Capture the cell that displays the provided text and extract its (x, y) central coordinate. 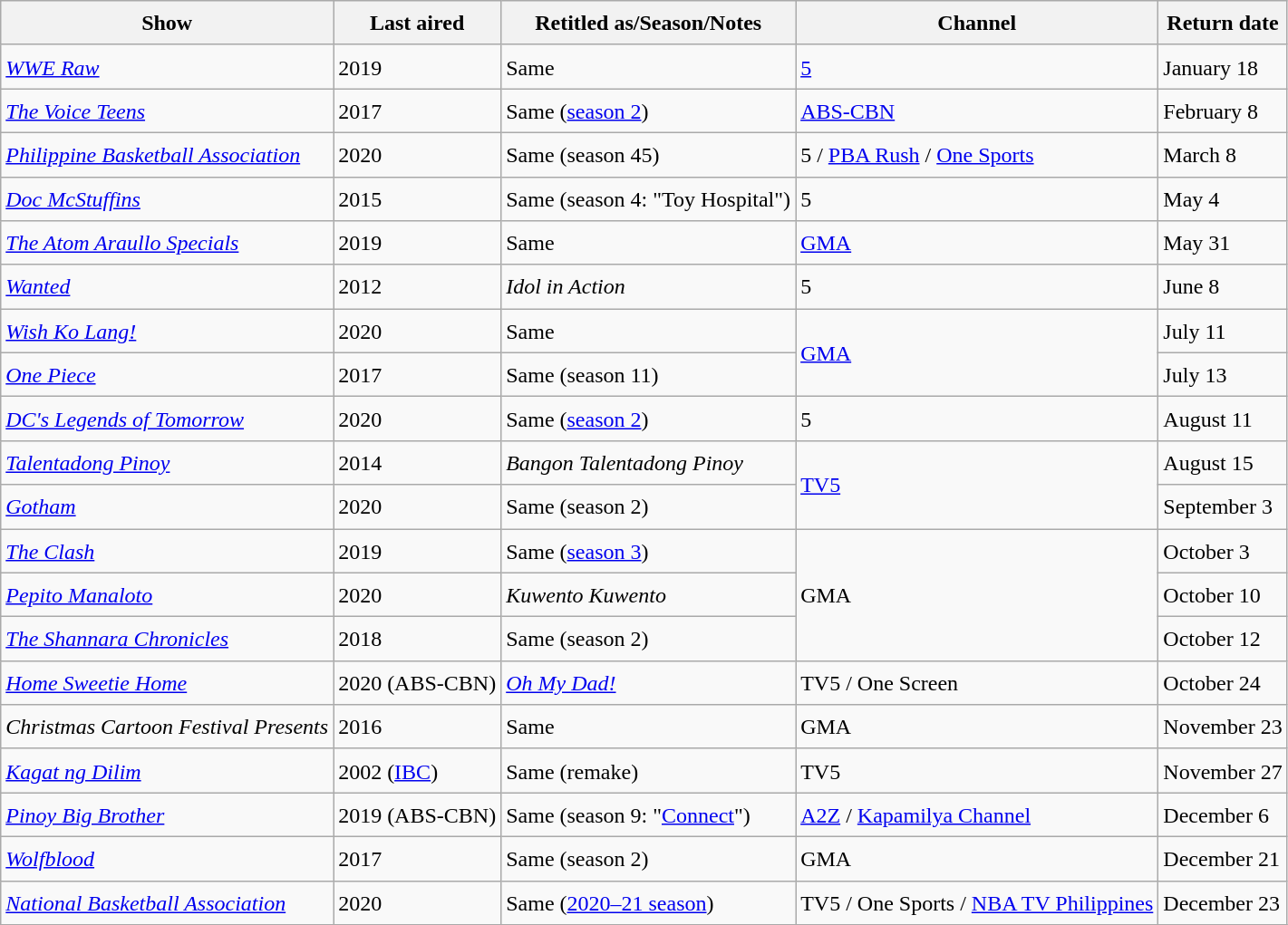
2019 (ABS-CBN) (417, 815)
November 27 (1223, 770)
2018 (417, 640)
October 3 (1223, 551)
WWE Raw (167, 67)
November 23 (1223, 727)
Last aired (417, 24)
Wanted (167, 286)
The Atom Araullo Specials (167, 243)
The Clash (167, 551)
Christmas Cartoon Festival Presents (167, 727)
October 10 (1223, 594)
Pepito Manaloto (167, 594)
ABS-CBN (977, 111)
May 31 (1223, 243)
October 24 (1223, 683)
TV5 / One Sports / NBA TV Philippines (977, 902)
Doc McStuffins (167, 199)
March 8 (1223, 154)
Talentadong Pinoy (167, 462)
Wish Ko Lang! (167, 332)
Idol in Action (649, 286)
A2Z / Kapamilya Channel (977, 815)
Return date (1223, 24)
Kagat ng Dilim (167, 770)
December 21 (1223, 859)
Pinoy Big Brother (167, 815)
The Voice Teens (167, 111)
2014 (417, 462)
August 15 (1223, 462)
5 / PBA Rush / One Sports (977, 154)
2020 (ABS-CBN) (417, 683)
Channel (977, 24)
July 13 (1223, 375)
February 8 (1223, 111)
One Piece (167, 375)
October 12 (1223, 640)
2016 (417, 727)
September 3 (1223, 507)
Same (season 4: "Toy Hospital") (649, 199)
Kuwento Kuwento (649, 594)
DC's Legends of Tomorrow (167, 419)
Home Sweetie Home (167, 683)
June 8 (1223, 286)
Wolfblood (167, 859)
2012 (417, 286)
Oh My Dad! (649, 683)
Same (season 45) (649, 154)
Retitled as/Season/Notes (649, 24)
July 11 (1223, 332)
Same (2020–21 season) (649, 902)
2015 (417, 199)
TV5 / One Screen (977, 683)
Gotham (167, 507)
Same (remake) (649, 770)
National Basketball Association (167, 902)
Show (167, 24)
Bangon Talentadong Pinoy (649, 462)
May 4 (1223, 199)
Philippine Basketball Association (167, 154)
2002 (IBC) (417, 770)
December 23 (1223, 902)
January 18 (1223, 67)
August 11 (1223, 419)
December 6 (1223, 815)
Same (season 3) (649, 551)
Same (season 9: "Connect") (649, 815)
Same (season 11) (649, 375)
The Shannara Chronicles (167, 640)
